Search for the cell housing the specified text and yield its [x, y] center coordinate. 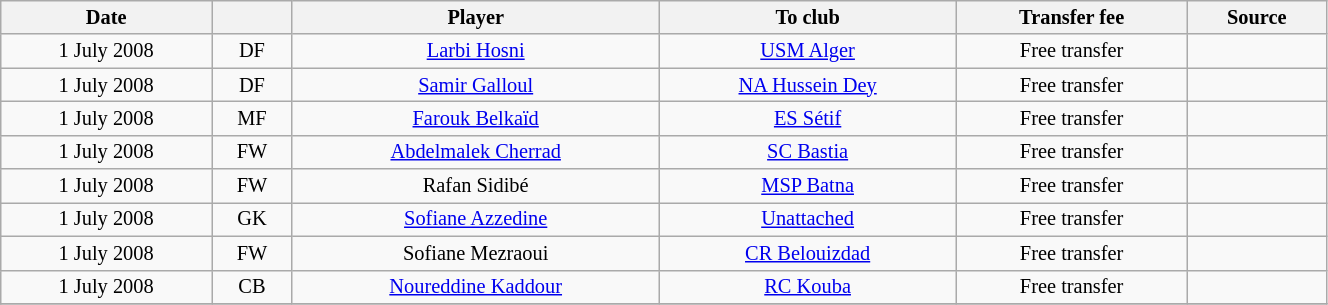
ES Sétif [808, 118]
GK [252, 219]
Transfer fee [1072, 17]
RC Kouba [808, 287]
CR Belouizdad [808, 253]
SC Bastia [808, 152]
NA Hussein Dey [808, 85]
Sofiane Azzedine [476, 219]
Unattached [808, 219]
Abdelmalek Cherrad [476, 152]
CB [252, 287]
MSP Batna [808, 186]
MF [252, 118]
Player [476, 17]
Larbi Hosni [476, 51]
Source [1256, 17]
Farouk Belkaïd [476, 118]
USM Alger [808, 51]
Samir Galloul [476, 85]
Rafan Sidibé [476, 186]
To club [808, 17]
Noureddine Kaddour [476, 287]
Date [106, 17]
Sofiane Mezraoui [476, 253]
